Pinpoint the cell where the given text exists, returning its [x, y] midpoint coordinate. 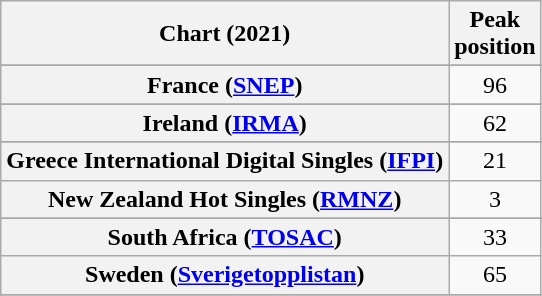
62 [495, 123]
Peakposition [495, 34]
South Africa (TOSAC) [225, 237]
21 [495, 161]
Chart (2021) [225, 34]
Greece International Digital Singles (IFPI) [225, 161]
33 [495, 237]
New Zealand Hot Singles (RMNZ) [225, 199]
3 [495, 199]
96 [495, 85]
Ireland (IRMA) [225, 123]
France (SNEP) [225, 85]
Sweden (Sverigetopplistan) [225, 275]
65 [495, 275]
